Identify which cell holds the provided text, then report its (X, Y) central coordinate. 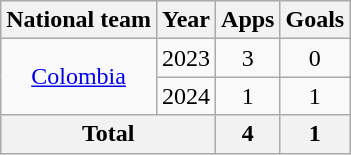
2023 (186, 58)
Colombia (79, 77)
Year (186, 20)
National team (79, 20)
3 (248, 58)
0 (315, 58)
Apps (248, 20)
2024 (186, 96)
Total (108, 134)
4 (248, 134)
Goals (315, 20)
